Pinpoint the cell where the given text exists, returning its (x, y) midpoint coordinate. 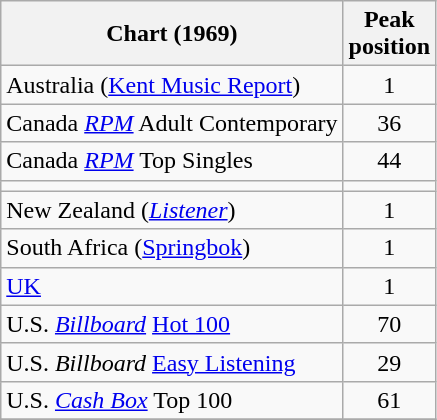
44 (389, 161)
61 (389, 400)
UK (172, 286)
Australia (Kent Music Report) (172, 85)
Canada RPM Top Singles (172, 161)
36 (389, 123)
Chart (1969) (172, 34)
Canada RPM Adult Contemporary (172, 123)
70 (389, 324)
U.S. Cash Box Top 100 (172, 400)
29 (389, 362)
South Africa (Springbok) (172, 248)
New Zealand (Listener) (172, 210)
Peakposition (389, 34)
U.S. Billboard Easy Listening (172, 362)
U.S. Billboard Hot 100 (172, 324)
